Pinpoint the cell where the given text exists, returning its [X, Y] midpoint coordinate. 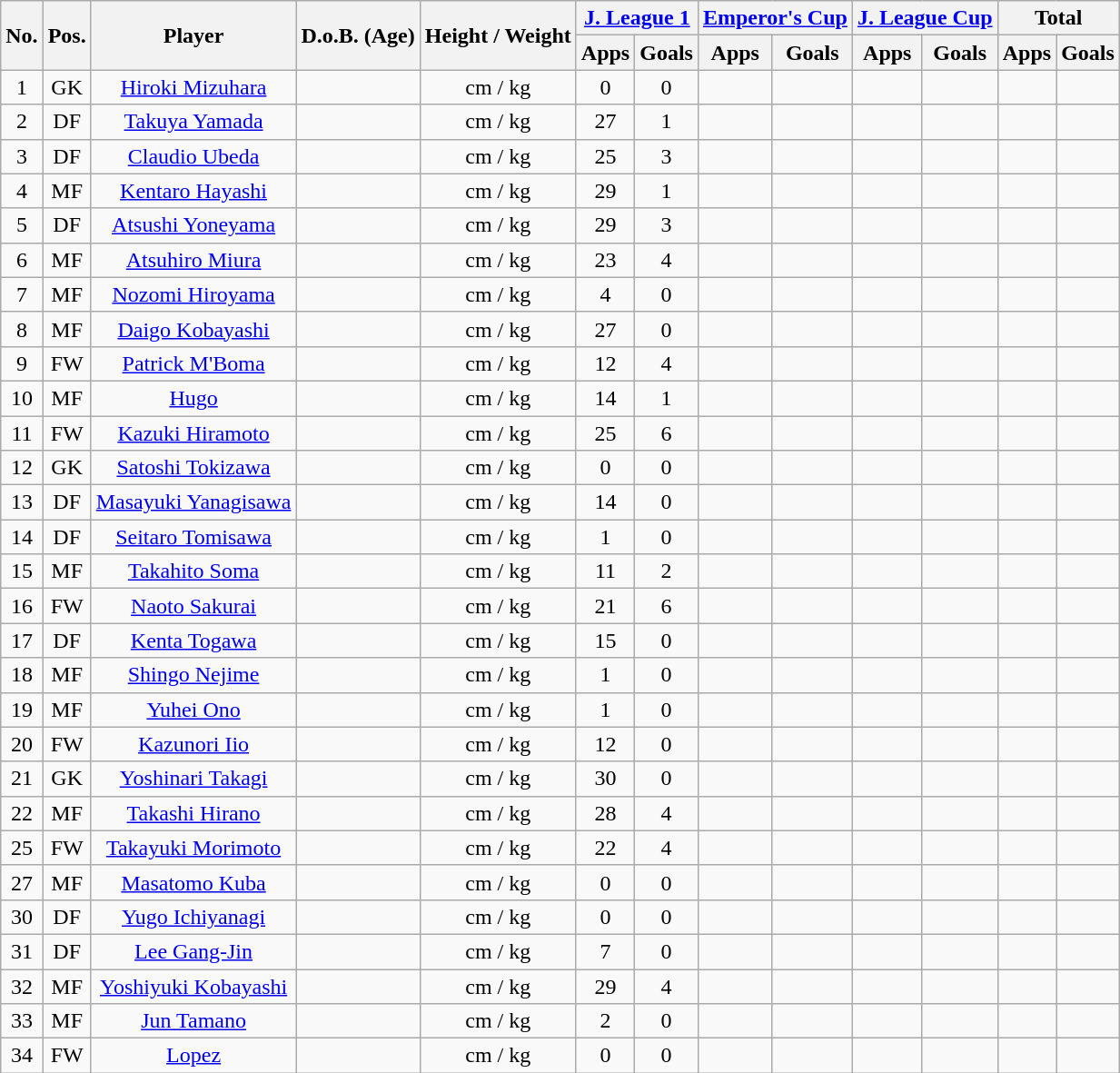
J. League 1 [637, 18]
Atsuhiro Miura [193, 260]
Lee Gang-Jin [193, 951]
18 [22, 675]
16 [22, 606]
Player [193, 35]
Satoshi Tokizawa [193, 468]
19 [22, 710]
17 [22, 641]
Naoto Sakurai [193, 606]
Kazunori Iio [193, 744]
Jun Tamano [193, 1021]
31 [22, 951]
Yuhei Ono [193, 710]
J. League Cup [925, 18]
13 [22, 502]
32 [22, 986]
Atsushi Yoneyama [193, 225]
Masatomo Kuba [193, 882]
Kazuki Hiramoto [193, 433]
Total [1058, 18]
Takahito Soma [193, 571]
Kentaro Hayashi [193, 191]
Seitaro Tomisawa [193, 537]
10 [22, 398]
Nozomi Hiroyama [193, 294]
23 [605, 260]
Takuya Yamada [193, 122]
Emperor's Cup [775, 18]
Masayuki Yanagisawa [193, 502]
34 [22, 1056]
Yugo Ichiyanagi [193, 917]
Takayuki Morimoto [193, 848]
No. [22, 35]
Takashi Hirano [193, 813]
Lopez [193, 1056]
9 [22, 363]
20 [22, 744]
5 [22, 225]
Hiroki Mizuhara [193, 87]
Shingo Nejime [193, 675]
Daigo Kobayashi [193, 329]
8 [22, 329]
Patrick M'Boma [193, 363]
28 [605, 813]
Yoshiyuki Kobayashi [193, 986]
Claudio Ubeda [193, 156]
Height / Weight [498, 35]
Kenta Togawa [193, 641]
D.o.B. (Age) [358, 35]
33 [22, 1021]
Yoshinari Takagi [193, 779]
Hugo [193, 398]
Pos. [67, 35]
